Extract the (X, Y) coordinate from the center of the cell holding the provided text.  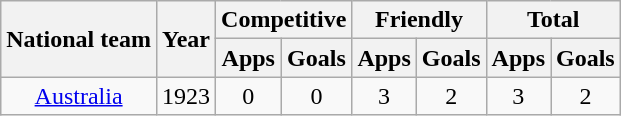
1923 (186, 96)
Friendly (419, 20)
Australia (79, 96)
National team (79, 39)
Total (553, 20)
Year (186, 39)
Competitive (284, 20)
